From the cell containing the given text, extract its center point as (x, y) coordinate. 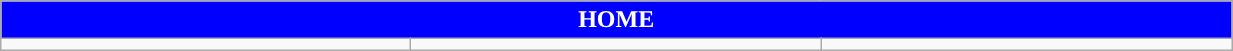
HOME (616, 20)
